Locate the cell with the specified text and output its (X, Y) center coordinate. 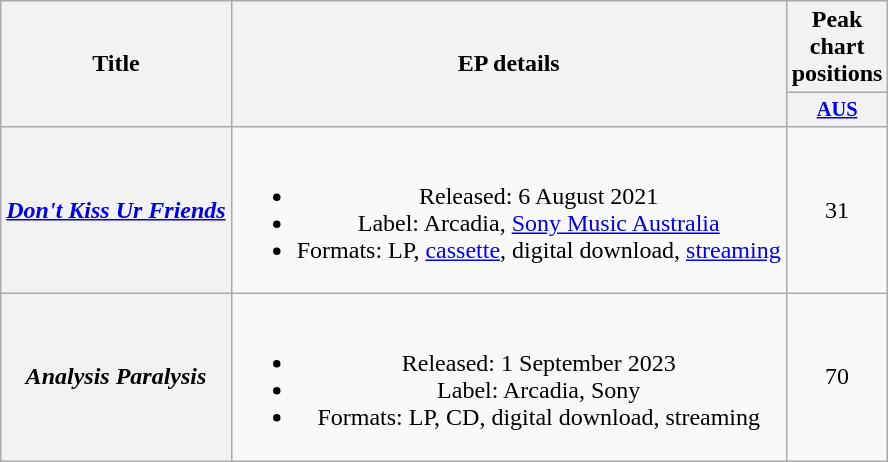
Title (116, 64)
Don't Kiss Ur Friends (116, 210)
Peak chart positions (837, 47)
70 (837, 378)
Analysis Paralysis (116, 378)
Released: 6 August 2021Label: Arcadia, Sony Music AustraliaFormats: LP, cassette, digital download, streaming (508, 210)
Released: 1 September 2023Label: Arcadia, SonyFormats: LP, CD, digital download, streaming (508, 378)
31 (837, 210)
AUS (837, 110)
EP details (508, 64)
